Provide the (x, y) coordinate of the cell's center where the given text is located.  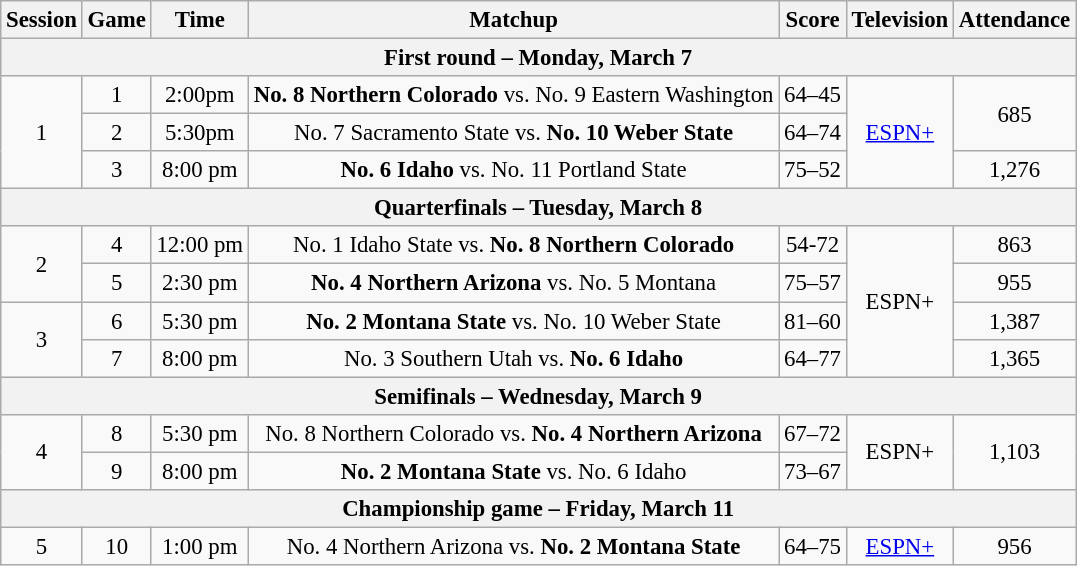
No. 3 Southern Utah vs. No. 6 Idaho (513, 358)
5:30pm (200, 133)
64–77 (813, 358)
10 (116, 546)
No. 4 Northern Arizona vs. No. 5 Montana (513, 283)
64–75 (813, 546)
685 (1015, 114)
No. 8 Northern Colorado vs. No. 4 Northern Arizona (513, 433)
Matchup (513, 20)
6 (116, 321)
54-72 (813, 245)
Television (900, 20)
2:30 pm (200, 283)
64–45 (813, 95)
Quarterfinals – Tuesday, March 8 (538, 208)
75–57 (813, 283)
No. 1 Idaho State vs. No. 8 Northern Colorado (513, 245)
81–60 (813, 321)
1:00 pm (200, 546)
No. 7 Sacramento State vs. No. 10 Weber State (513, 133)
7 (116, 358)
956 (1015, 546)
No. 8 Northern Colorado vs. No. 9 Eastern Washington (513, 95)
Game (116, 20)
1,365 (1015, 358)
No. 2 Montana State vs. No. 6 Idaho (513, 471)
Time (200, 20)
Session (42, 20)
9 (116, 471)
No. 4 Northern Arizona vs. No. 2 Montana State (513, 546)
73–67 (813, 471)
1,387 (1015, 321)
Championship game – Friday, March 11 (538, 509)
No. 6 Idaho vs. No. 11 Portland State (513, 170)
First round – Monday, March 7 (538, 58)
863 (1015, 245)
Attendance (1015, 20)
Semifinals – Wednesday, March 9 (538, 396)
67–72 (813, 433)
955 (1015, 283)
1,276 (1015, 170)
64–74 (813, 133)
8 (116, 433)
Score (813, 20)
2:00pm (200, 95)
12:00 pm (200, 245)
75–52 (813, 170)
1,103 (1015, 452)
No. 2 Montana State vs. No. 10 Weber State (513, 321)
